Identify which cell holds the provided text, then report its (X, Y) central coordinate. 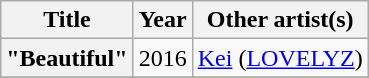
Title (67, 20)
Other artist(s) (280, 20)
2016 (162, 58)
Year (162, 20)
"Beautiful" (67, 58)
Kei (LOVELYZ) (280, 58)
